Identify which cell holds the provided text, then report its [X, Y] central coordinate. 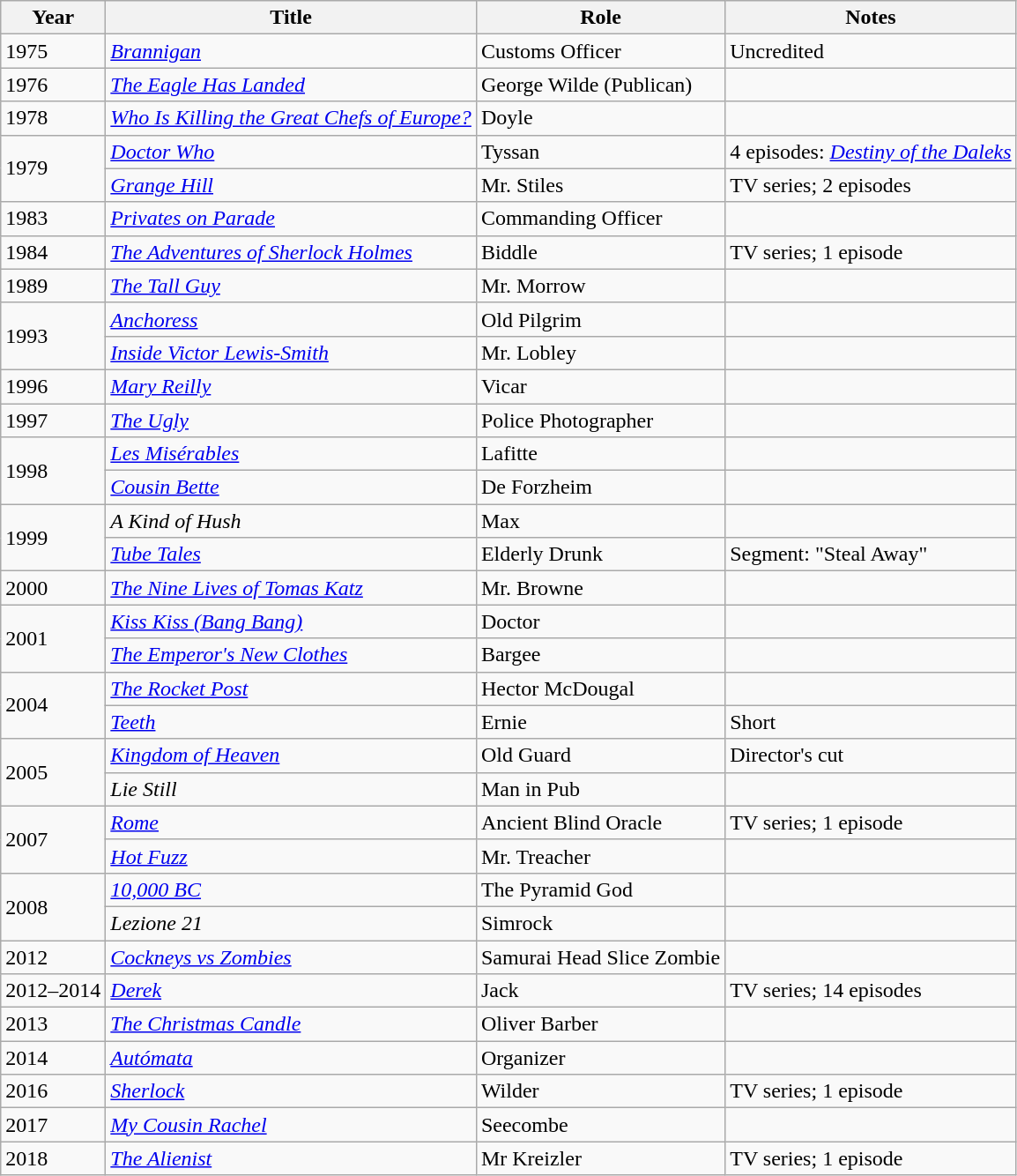
Mr Kreizler [600, 1158]
Mr. Treacher [600, 856]
2005 [53, 772]
Tyssan [600, 152]
Anchoress [291, 319]
Seecombe [600, 1125]
Mr. Browne [600, 588]
Bargee [600, 655]
The Pyramid God [600, 889]
1999 [53, 538]
Lie Still [291, 789]
Cousin Bette [291, 488]
The Nine Lives of Tomas Katz [291, 588]
Autómata [291, 1058]
The Tall Guy [291, 286]
Organizer [600, 1058]
1975 [53, 51]
1979 [53, 168]
Mr. Stiles [600, 185]
2013 [53, 1024]
Wilder [600, 1091]
The Rocket Post [291, 688]
1978 [53, 118]
Jack [600, 991]
1976 [53, 85]
Teeth [291, 722]
Old Guard [600, 755]
Ernie [600, 722]
Tube Tales [291, 555]
Lezione 21 [291, 923]
2000 [53, 588]
1996 [53, 386]
1983 [53, 219]
Who Is Killing the Great Chefs of Europe? [291, 118]
Mary Reilly [291, 386]
Man in Pub [600, 789]
Police Photographer [600, 421]
Kiss Kiss (Bang Bang) [291, 621]
Biddle [600, 252]
Segment: "Steal Away" [871, 555]
Les Misérables [291, 454]
Cockneys vs Zombies [291, 956]
Grange Hill [291, 185]
2018 [53, 1158]
The Eagle Has Landed [291, 85]
1997 [53, 421]
2004 [53, 705]
Elderly Drunk [600, 555]
Notes [871, 18]
A Kind of Hush [291, 521]
Hot Fuzz [291, 856]
Uncredited [871, 51]
Title [291, 18]
My Cousin Rachel [291, 1125]
Kingdom of Heaven [291, 755]
Rome [291, 822]
2012–2014 [53, 991]
The Adventures of Sherlock Holmes [291, 252]
Director's cut [871, 755]
The Ugly [291, 421]
Customs Officer [600, 51]
The Christmas Candle [291, 1024]
Brannigan [291, 51]
2017 [53, 1125]
2016 [53, 1091]
Mr. Morrow [600, 286]
1989 [53, 286]
Role [600, 18]
TV series; 14 episodes [871, 991]
1998 [53, 471]
Old Pilgrim [600, 319]
Hector McDougal [600, 688]
Doctor Who [291, 152]
Simrock [600, 923]
De Forzheim [600, 488]
Commanding Officer [600, 219]
Derek [291, 991]
The Alienist [291, 1158]
2007 [53, 839]
Ancient Blind Oracle [600, 822]
Sherlock [291, 1091]
1984 [53, 252]
2012 [53, 956]
2001 [53, 638]
Year [53, 18]
Doctor [600, 621]
Privates on Parade [291, 219]
10,000 BC [291, 889]
Doyle [600, 118]
Lafitte [600, 454]
The Emperor's New Clothes [291, 655]
2008 [53, 906]
Short [871, 722]
1993 [53, 336]
Vicar [600, 386]
George Wilde (Publican) [600, 85]
4 episodes: Destiny of the Daleks [871, 152]
2014 [53, 1058]
Samurai Head Slice Zombie [600, 956]
Max [600, 521]
Mr. Lobley [600, 353]
TV series; 2 episodes [871, 185]
Inside Victor Lewis-Smith [291, 353]
Oliver Barber [600, 1024]
